Determine the [x, y] coordinate at the center of the cell enclosing the given text.  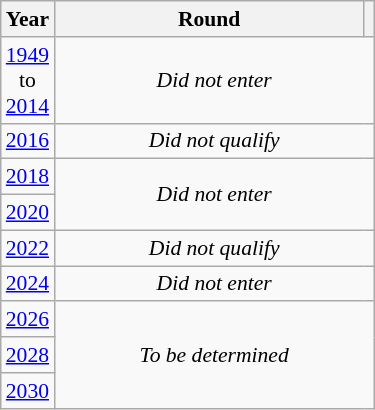
2028 [28, 355]
2020 [28, 213]
Round [209, 19]
To be determined [214, 356]
1949to2014 [28, 80]
2026 [28, 320]
2016 [28, 141]
Year [28, 19]
2018 [28, 177]
2022 [28, 248]
2024 [28, 284]
2030 [28, 391]
